Pinpoint the cell where the given text exists, returning its (X, Y) midpoint coordinate. 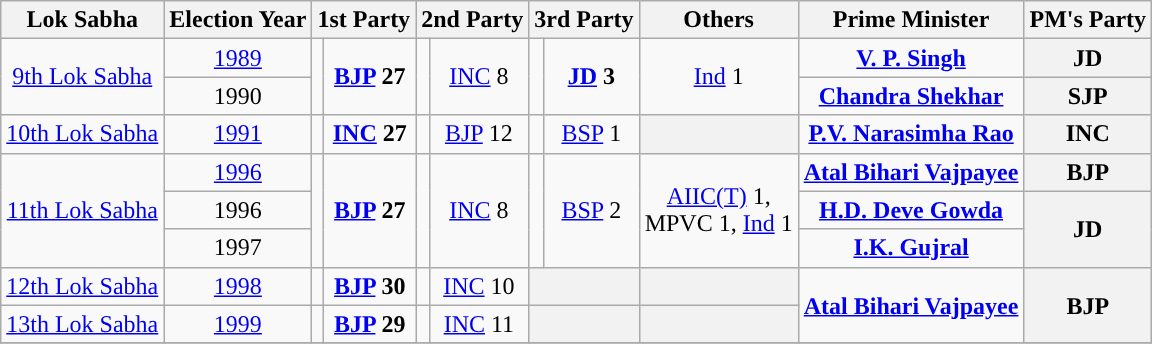
INC 11 (479, 324)
1998 (238, 286)
Election Year (238, 20)
BSP 1 (592, 134)
11th Lok Sabha (82, 210)
INC 10 (479, 286)
1990 (238, 96)
Others (718, 20)
AIIC(T) 1,MPVC 1, Ind 1 (718, 210)
P.V. Narasimha Rao (911, 134)
SJP (1088, 96)
1999 (238, 324)
1989 (238, 58)
Chandra Shekhar (911, 96)
BJP 12 (479, 134)
1st Party (364, 20)
BJP 30 (370, 286)
2nd Party (472, 20)
Ind 1 (718, 77)
13th Lok Sabha (82, 324)
Prime Minister (911, 20)
Lok Sabha (82, 20)
V. P. Singh (911, 58)
BSP 2 (592, 210)
JD 3 (592, 77)
1991 (238, 134)
H.D. Deve Gowda (911, 210)
3rd Party (584, 20)
INC (1088, 134)
10th Lok Sabha (82, 134)
PM's Party (1088, 20)
BJP 29 (370, 324)
12th Lok Sabha (82, 286)
INC 27 (370, 134)
I.K. Gujral (911, 248)
9th Lok Sabha (82, 77)
1997 (238, 248)
